Scan for the cell matching the given text and deliver its (x, y) coordinate at center. 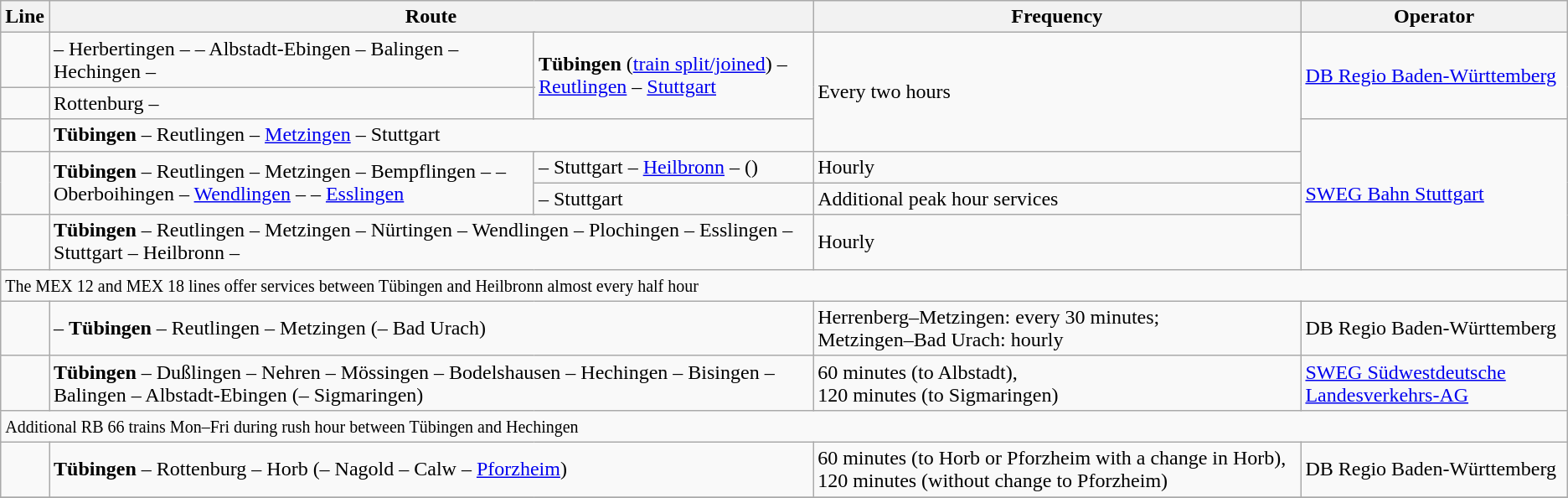
SWEG Südwestdeutsche Landesverkehrs-AG (1434, 382)
Tübingen – Reutlingen – Metzingen – Bempflingen – – Oberboihingen – Wendlingen – – Esslingen (291, 183)
Every two hours (1057, 92)
SWEG Bahn Stuttgart (1434, 195)
60 minutes (to Horb or Pforzheim with a change in Horb), 120 minutes (without change to Pforzheim) (1057, 469)
Rottenburg – (291, 103)
Tübingen – Dußlingen – Nehren – Mössingen – Bodelshausen – Hechingen – Bisingen – Balingen – Albstadt-Ebingen (– Sigmaringen) (431, 382)
Tübingen – Rottenburg – Horb (– Nagold – Calw – Pforzheim) (431, 469)
60 minutes (to Albstadt),120 minutes (to Sigmaringen) (1057, 382)
– Stuttgart (673, 199)
Operator (1434, 17)
– Herbertingen – – Albstadt-Ebingen – Balingen – Hechingen – (291, 60)
– Stuttgart – Heilbronn – () (673, 167)
Tübingen – Reutlingen – Metzingen – Nürtingen – Wendlingen – Plochingen – Esslingen – Stuttgart – Heilbronn – (431, 241)
Additional RB 66 trains Mon–Fri during rush hour between Tübingen and Hechingen (784, 426)
Frequency (1057, 17)
– Tübingen – Reutlingen – Metzingen (– Bad Urach) (431, 329)
Tübingen – Reutlingen – Metzingen – Stuttgart (431, 135)
Tübingen (train split/joined) – Reutlingen – Stuttgart (673, 75)
The MEX 12 and MEX 18 lines offer services between Tübingen and Heilbronn almost every half hour (784, 285)
Additional peak hour services (1057, 199)
Route (431, 17)
Herrenberg–Metzingen: every 30 minutes;Metzingen–Bad Urach: hourly (1057, 329)
Line (25, 17)
